Extract the [X, Y] coordinate from the center of the cell holding the provided text.  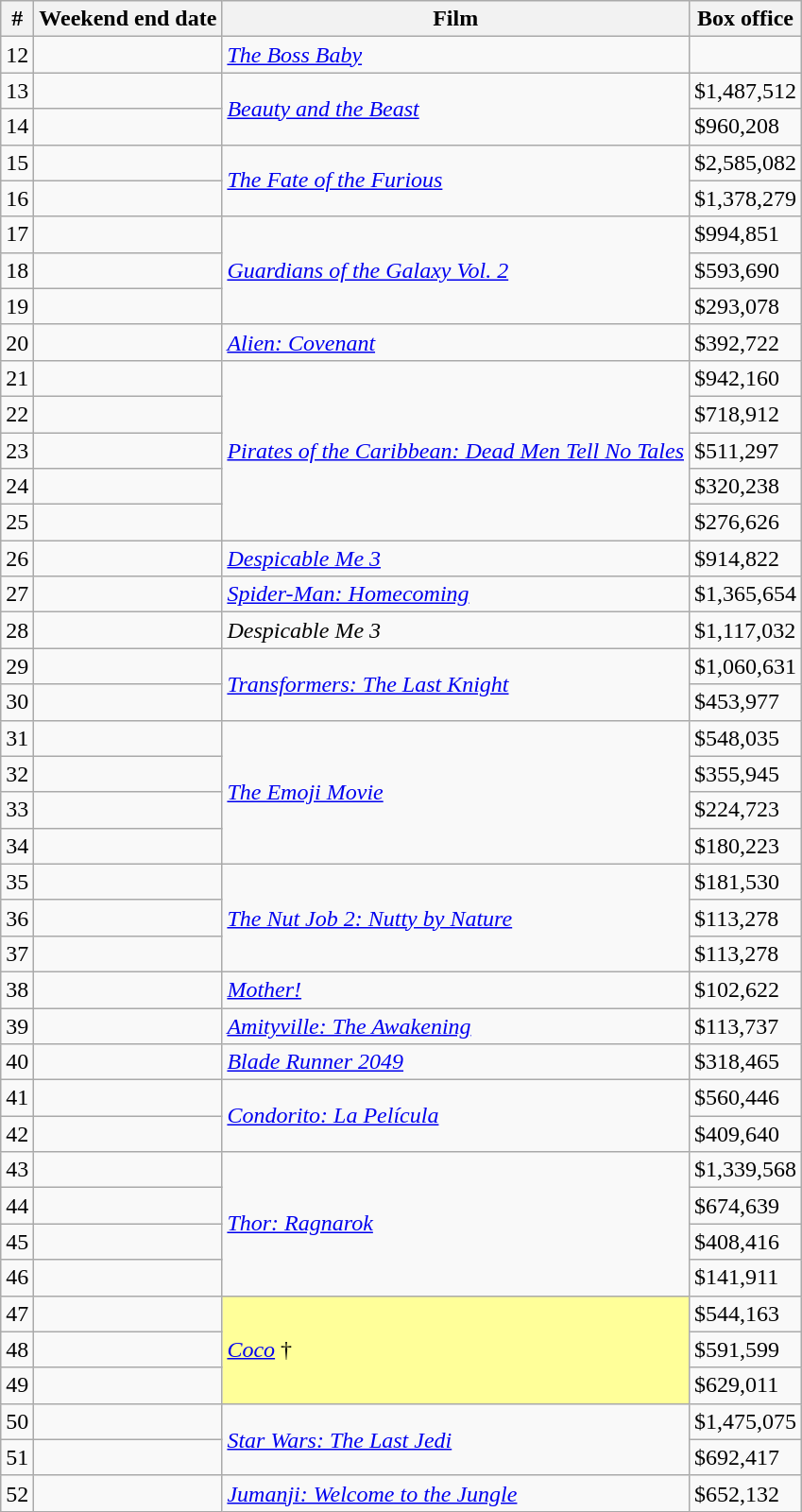
$1,365,654 [746, 594]
$548,035 [746, 738]
$511,297 [746, 451]
Coco † [455, 1349]
Weekend end date [128, 19]
Jumanji: Welcome to the Jungle [455, 1493]
The Boss Baby [455, 55]
20 [17, 342]
$224,723 [746, 810]
34 [17, 846]
$2,585,082 [746, 163]
28 [17, 630]
19 [17, 306]
14 [17, 127]
24 [17, 487]
$960,208 [746, 127]
39 [17, 1025]
$1,060,631 [746, 666]
42 [17, 1134]
$593,690 [746, 270]
Condorito: La Película [455, 1116]
Thor: Ragnarok [455, 1224]
$181,530 [746, 882]
46 [17, 1278]
36 [17, 918]
$408,416 [746, 1242]
The Nut Job 2: Nutty by Nature [455, 918]
The Fate of the Furious [455, 180]
Blade Runner 2049 [455, 1062]
48 [17, 1349]
Alien: Covenant [455, 342]
18 [17, 270]
$1,378,279 [746, 198]
$544,163 [746, 1314]
$629,011 [746, 1385]
38 [17, 989]
Transformers: The Last Knight [455, 684]
$141,911 [746, 1278]
52 [17, 1493]
$591,599 [746, 1349]
29 [17, 666]
12 [17, 55]
Film [455, 19]
27 [17, 594]
$560,446 [746, 1098]
45 [17, 1242]
22 [17, 414]
32 [17, 774]
37 [17, 954]
Mother! [455, 989]
26 [17, 558]
41 [17, 1098]
Guardians of the Galaxy Vol. 2 [455, 270]
16 [17, 198]
$674,639 [746, 1206]
$994,851 [746, 234]
23 [17, 451]
The Emoji Movie [455, 792]
31 [17, 738]
21 [17, 378]
Beauty and the Beast [455, 109]
$293,078 [746, 306]
# [17, 19]
$318,465 [746, 1062]
13 [17, 91]
$453,977 [746, 702]
44 [17, 1206]
Star Wars: The Last Jedi [455, 1439]
Spider-Man: Homecoming [455, 594]
Box office [746, 19]
17 [17, 234]
$409,640 [746, 1134]
$718,912 [746, 414]
33 [17, 810]
$180,223 [746, 846]
50 [17, 1421]
$1,339,568 [746, 1170]
49 [17, 1385]
Pirates of the Caribbean: Dead Men Tell No Tales [455, 450]
$914,822 [746, 558]
$1,117,032 [746, 630]
$392,722 [746, 342]
Amityville: The Awakening [455, 1025]
$355,945 [746, 774]
$692,417 [746, 1457]
40 [17, 1062]
35 [17, 882]
47 [17, 1314]
43 [17, 1170]
$1,487,512 [746, 91]
$113,737 [746, 1025]
25 [17, 523]
$942,160 [746, 378]
$320,238 [746, 487]
51 [17, 1457]
$102,622 [746, 989]
$276,626 [746, 523]
30 [17, 702]
15 [17, 163]
$1,475,075 [746, 1421]
$652,132 [746, 1493]
